Detect which cell encompasses the target text, then output its [X, Y] center coordinate. 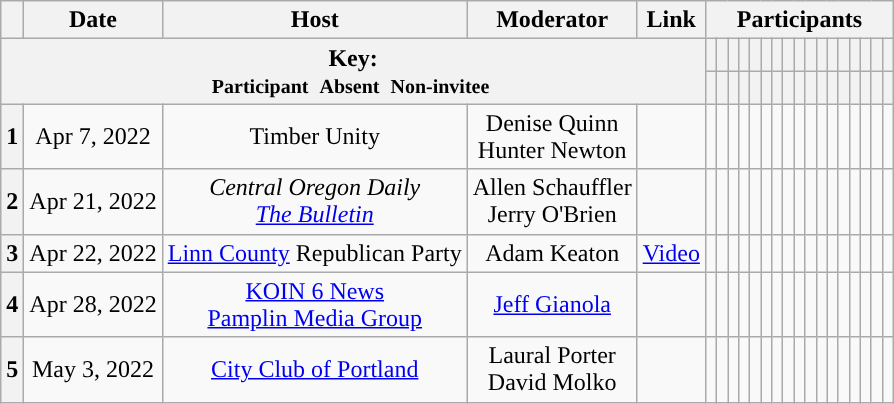
2 [12, 202]
Adam Keaton [552, 253]
Apr 22, 2022 [93, 253]
Allen SchaufflerJerry O'Brien [552, 202]
Apr 28, 2022 [93, 304]
Participants [799, 20]
KOIN 6 NewsPamplin Media Group [314, 304]
Timber Unity [314, 136]
Central Oregon DailyThe Bulletin [314, 202]
Apr 7, 2022 [93, 136]
May 3, 2022 [93, 370]
4 [12, 304]
Denise QuinnHunter Newton [552, 136]
5 [12, 370]
3 [12, 253]
Link [671, 20]
Video [671, 253]
Host [314, 20]
Jeff Gianola [552, 304]
Linn County Republican Party [314, 253]
Laural PorterDavid Molko [552, 370]
Key: Participant Absent Non-invitee [354, 72]
Date [93, 20]
Apr 21, 2022 [93, 202]
City Club of Portland [314, 370]
Moderator [552, 20]
1 [12, 136]
